Return the [x, y] coordinate for the center point of the cell that contains the specified text.  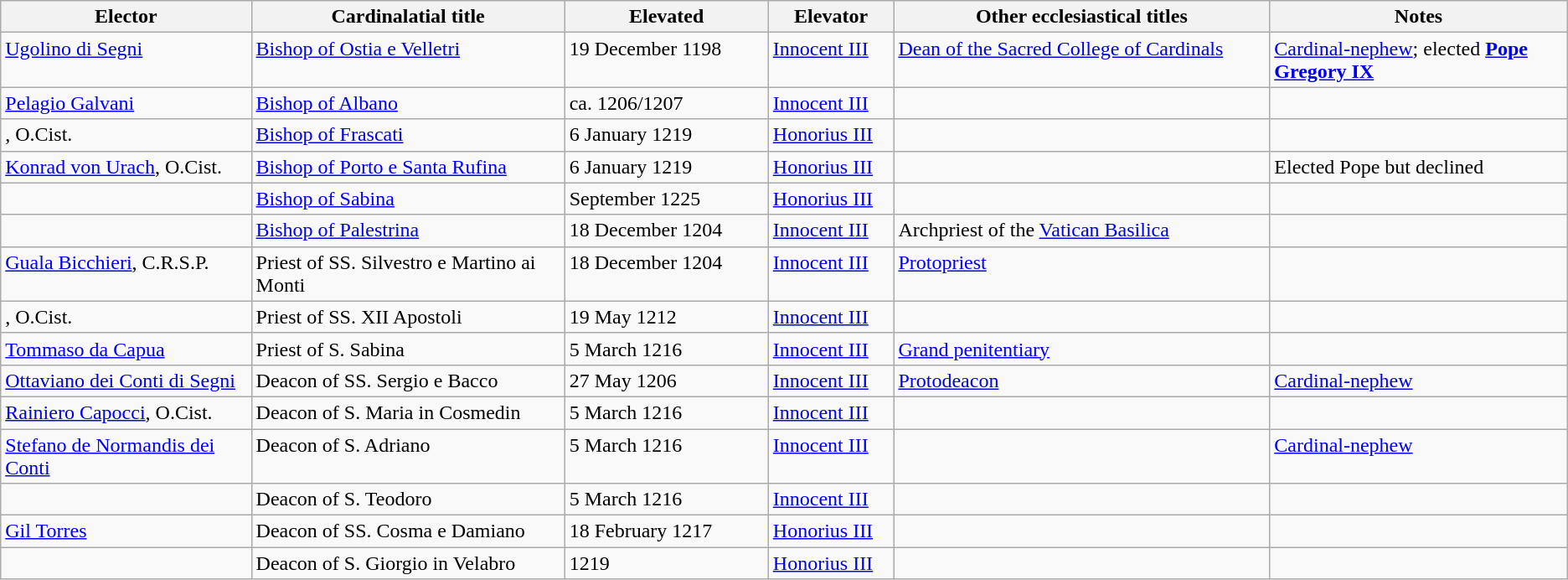
Konrad von Urach, O.Cist. [126, 167]
19 May 1212 [667, 317]
Tommaso da Capua [126, 349]
Protopriest [1082, 273]
Priest of SS. XII Apostoli [408, 317]
Deacon of S. Maria in Cosmedin [408, 412]
Bishop of Frascati [408, 135]
Pelagio Galvani [126, 103]
18 February 1217 [667, 531]
ca. 1206/1207 [667, 103]
Guala Bicchieri, C.R.S.P. [126, 273]
Dean of the Sacred College of Cardinals [1082, 60]
19 December 1198 [667, 60]
Deacon of SS. Cosma e Damiano [408, 531]
Elevated [667, 17]
Grand penitentiary [1082, 349]
Deacon of S. Teodoro [408, 500]
Priest of SS. Silvestro e Martino ai Monti [408, 273]
Elected Pope but declined [1419, 167]
Rainiero Capocci, O.Cist. [126, 412]
Gil Torres [126, 531]
Ugolino di Segni [126, 60]
Cardinalatial title [408, 17]
Deacon of S. Giorgio in Velabro [408, 563]
Notes [1419, 17]
Elector [126, 17]
September 1225 [667, 199]
Ottaviano dei Conti di Segni [126, 381]
Bishop of Sabina [408, 199]
27 May 1206 [667, 381]
Deacon of SS. Sergio e Bacco [408, 381]
Bishop of Palestrina [408, 230]
Priest of S. Sabina [408, 349]
Archpriest of the Vatican Basilica [1082, 230]
Bishop of Porto e Santa Rufina [408, 167]
Cardinal-nephew; elected Pope Gregory IX [1419, 60]
Elevator [831, 17]
1219 [667, 563]
Protodeacon [1082, 381]
Other ecclesiastical titles [1082, 17]
Stefano de Normandis dei Conti [126, 456]
Bishop of Albano [408, 103]
Deacon of S. Adriano [408, 456]
Bishop of Ostia e Velletri [408, 60]
